Scan for the cell matching the given text and deliver its [X, Y] coordinate at center. 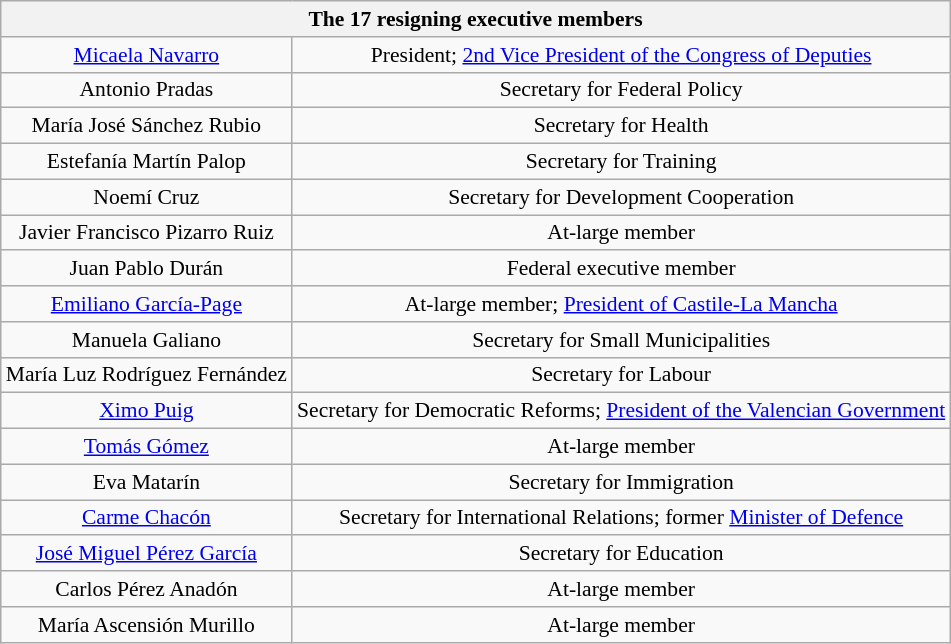
Javier Francisco Pizarro Ruiz [146, 233]
Estefanía Martín Palop [146, 162]
President; 2nd Vice President of the Congress of Deputies [621, 55]
Eva Matarín [146, 482]
José Miguel Pérez García [146, 554]
Federal executive member [621, 269]
Carme Chacón [146, 518]
The 17 resigning executive members [476, 19]
María Luz Rodríguez Fernández [146, 375]
Secretary for Health [621, 126]
Micaela Navarro [146, 55]
María José Sánchez Rubio [146, 126]
Noemí Cruz [146, 197]
Emiliano García-Page [146, 304]
Secretary for Training [621, 162]
Ximo Puig [146, 411]
Secretary for Immigration [621, 482]
Carlos Pérez Anadón [146, 589]
At-large member; President of Castile-La Mancha [621, 304]
Manuela Galiano [146, 340]
Juan Pablo Durán [146, 269]
Secretary for Labour [621, 375]
Secretary for International Relations; former Minister of Defence [621, 518]
Secretary for Small Municipalities [621, 340]
Secretary for Federal Policy [621, 90]
Secretary for Democratic Reforms; President of the Valencian Government [621, 411]
Tomás Gómez [146, 447]
Secretary for Education [621, 554]
María Ascensión Murillo [146, 625]
Secretary for Development Cooperation [621, 197]
Antonio Pradas [146, 90]
